Capture the cell that displays the provided text and extract its (X, Y) central coordinate. 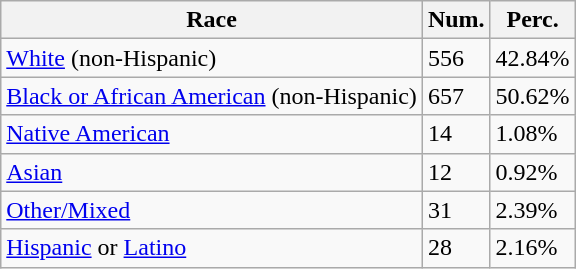
1.08% (532, 134)
12 (456, 172)
Asian (212, 172)
Perc. (532, 20)
14 (456, 134)
Hispanic or Latino (212, 248)
White (non-Hispanic) (212, 58)
0.92% (532, 172)
42.84% (532, 58)
Race (212, 20)
657 (456, 96)
28 (456, 248)
2.39% (532, 210)
Num. (456, 20)
Black or African American (non-Hispanic) (212, 96)
Other/Mixed (212, 210)
556 (456, 58)
50.62% (532, 96)
Native American (212, 134)
2.16% (532, 248)
31 (456, 210)
